Detect which cell encompasses the target text, then output its [X, Y] center coordinate. 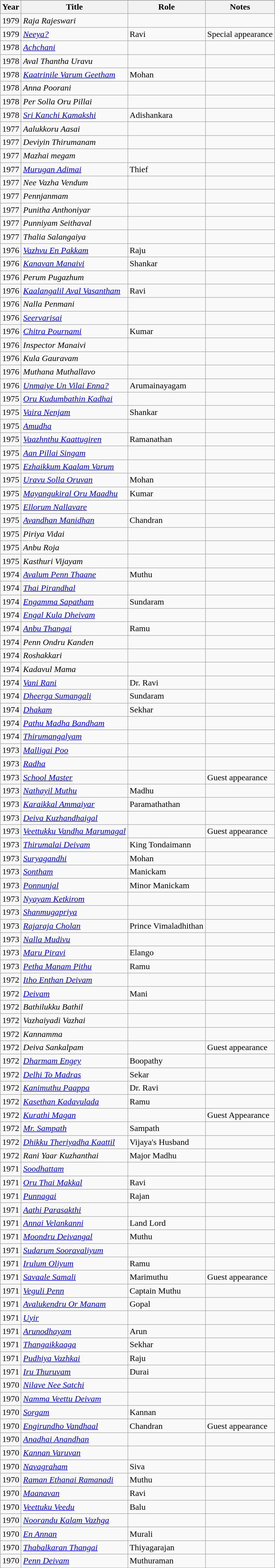
Murugan Adimai [74, 169]
Kannan Varuvan [74, 1453]
Thalia Salangaiya [74, 237]
Kaatrinile Varum Geetham [74, 75]
Prince Vimaladhithan [167, 926]
Gopal [167, 1304]
Nalla Mudivu [74, 939]
Kasethan Kadavulada [74, 1102]
Kasthuri Vijayam [74, 561]
Kannamma [74, 1034]
Arun [167, 1331]
Amudha [74, 426]
Muthuraman [167, 1561]
Engal Kula Dheivam [74, 615]
Aval Thantha Uravu [74, 61]
Raman Ethanai Ramanadi [74, 1480]
Sudarum Sooravaliyum [74, 1250]
Thief [167, 169]
Deivam [74, 993]
Unmaiye Un Vilai Enna? [74, 385]
Aalukkoru Aasai [74, 129]
Nee Vazha Vendum [74, 183]
Deiva Sankalpam [74, 1048]
Perum Pugazhum [74, 277]
Deiva Kuzhandhaigal [74, 818]
Kannan [167, 1412]
Thai Pirandhal [74, 588]
Inspector Manaivi [74, 345]
Mr. Sampath [74, 1129]
Madhu [167, 791]
Rajaraja Cholan [74, 926]
School Master [74, 777]
Avalum Penn Thaane [74, 574]
Maanavan [74, 1493]
Aathi Parasakthi [74, 1209]
Pudhiya Vazhkai [74, 1358]
Shanmugapriya [74, 912]
Anna Poorani [74, 88]
Noorandu Kalam Vazhga [74, 1520]
Moondru Deivangal [74, 1236]
Dhakam [74, 710]
Kaalangalil Aval Vasantham [74, 291]
Uyir [74, 1318]
Elango [167, 953]
Maru Piravi [74, 953]
Neeya? [74, 34]
Anbu Roja [74, 547]
Nalla Penmani [74, 304]
Savaale Samali [74, 1277]
Ramanathan [167, 439]
Manickam [167, 872]
Uravu Solla Oruvan [74, 480]
Kurathi Magan [74, 1115]
Land Lord [167, 1223]
Major Madhu [167, 1155]
Vazhvu En Pakkam [74, 250]
Vaira Nenjam [74, 413]
Vijaya's Husband [167, 1142]
Namma Veettu Deivam [74, 1399]
Arunodhayam [74, 1331]
Mani [167, 993]
Delhi To Madras [74, 1075]
Special appearance [240, 34]
Punitha Anthoniyar [74, 210]
Vaazhnthu Kaattugiren [74, 439]
Balu [167, 1507]
Notes [240, 7]
Penn Deivam [74, 1561]
Punniyam Seithaval [74, 223]
Petha Manam Pithu [74, 966]
Per Solla Oru Pillai [74, 102]
Engamma Sapatham [74, 602]
Avalukendru Or Manam [74, 1304]
Sekar [167, 1075]
Thirumalai Deivam [74, 845]
Muthana Muthallavo [74, 372]
Durai [167, 1372]
Raja Rajeswari [74, 21]
Year [11, 7]
Nathayil Muthu [74, 791]
Oru Kudumbathin Kadhai [74, 399]
Navagraham [74, 1466]
Anbu Thangai [74, 629]
Irulum Oliyum [74, 1264]
Kadavul Mama [74, 669]
Boopathy [167, 1061]
Siva [167, 1466]
Dheerga Sumangali [74, 696]
Mayangukiral Oru Maadhu [74, 493]
Avandhan Manidhan [74, 520]
Nilave Nee Satchi [74, 1385]
Rajan [167, 1196]
Karaikkal Ammaiyar [74, 804]
Anadhai Anandhan [74, 1439]
Kanavan Manaivi [74, 264]
Ezhaikkum Kaalam Varum [74, 466]
Pathu Madha Bandham [74, 723]
Arumainayagam [167, 385]
Thirumangalyam [74, 737]
Iru Thuruvam [74, 1372]
Aan Pillai Singam [74, 453]
Thangaikkaaga [74, 1345]
Veettukku Vandha Marumagal [74, 831]
Penn Ondru Kanden [74, 642]
Annai Velankanni [74, 1223]
Roshakkari [74, 656]
Sontham [74, 872]
Pennjanmam [74, 196]
Thabalkaran Thangai [74, 1547]
Guest Appearance [240, 1115]
Murali [167, 1534]
Oru Thai Makkal [74, 1182]
Piriya Vidai [74, 534]
Seervarisai [74, 318]
Radha [74, 764]
Soodhattam [74, 1169]
Malligai Poo [74, 750]
Kanimuthu Paappa [74, 1088]
Minor Manickam [167, 885]
Engirundho Vandhaal [74, 1426]
Punnagai [74, 1196]
Mazhai megam [74, 155]
Adishankara [167, 115]
Sorgam [74, 1412]
Dhikku Theriyadha Kaattil [74, 1142]
Role [167, 7]
Dharmam Engey [74, 1061]
Deviyin Thirumanam [74, 142]
Vani Rani [74, 683]
Suryagandhi [74, 858]
Vazhaiyadi Vazhai [74, 1020]
Captain Muthu [167, 1291]
Chitra Pournami [74, 331]
Veettuku Veedu [74, 1507]
Ponnunjal [74, 885]
Sri Kanchi Kamakshi [74, 115]
Rani Yaar Kuzhanthai [74, 1155]
Itho Enthan Deivam [74, 980]
Nyayam Ketkirom [74, 899]
Title [74, 7]
Ellorum Nallavare [74, 507]
Veguli Penn [74, 1291]
Paramathathan [167, 804]
Achchani [74, 48]
En Annan [74, 1534]
Marimuthu [167, 1277]
Sampath [167, 1129]
Kula Gauravam [74, 358]
Thiyagarajan [167, 1547]
King Tondaimann [167, 845]
Bathilukku Bathil [74, 1007]
